Detect which cell encompasses the target text, then output its [X, Y] center coordinate. 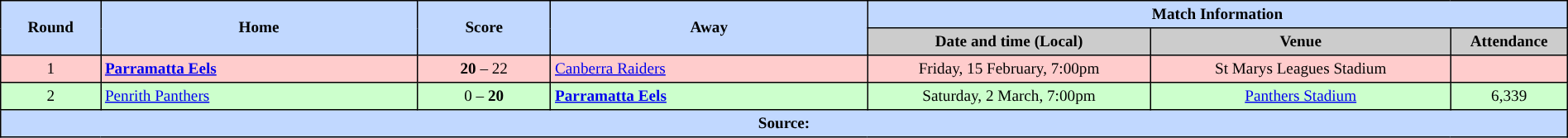
Panthers Stadium [1300, 96]
6,339 [1508, 96]
1 [51, 69]
20 – 22 [485, 69]
Source: [784, 124]
Venue [1300, 41]
Penrith Panthers [260, 96]
Saturday, 2 March, 7:00pm [1009, 96]
0 – 20 [485, 96]
Attendance [1508, 41]
Home [260, 28]
Away [710, 28]
Date and time (Local) [1009, 41]
St Marys Leagues Stadium [1300, 69]
Round [51, 28]
Score [485, 28]
Canberra Raiders [710, 69]
2 [51, 96]
Friday, 15 February, 7:00pm [1009, 69]
Match Information [1217, 15]
